Detect which cell encompasses the target text, then output its (X, Y) center coordinate. 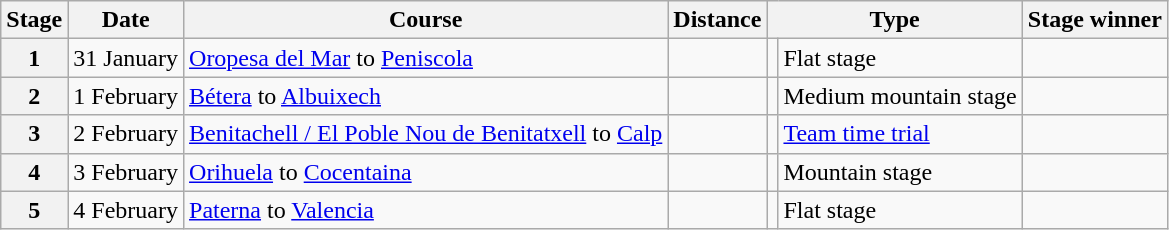
1 (34, 58)
Benitachell / El Poble Nou de Benitatxell to Calp (426, 134)
2 (34, 96)
2 February (126, 134)
Paterna to Valencia (426, 210)
1 February (126, 96)
3 (34, 134)
Bétera to Albuixech (426, 96)
Team time trial (900, 134)
Medium mountain stage (900, 96)
4 (34, 172)
3 February (126, 172)
5 (34, 210)
4 February (126, 210)
31 January (126, 58)
Type (894, 20)
Course (426, 20)
Orihuela to Cocentaina (426, 172)
Stage (34, 20)
Mountain stage (900, 172)
Distance (718, 20)
Oropesa del Mar to Peniscola (426, 58)
Date (126, 20)
Stage winner (1094, 20)
